Search for the cell housing the specified text and yield its [X, Y] center coordinate. 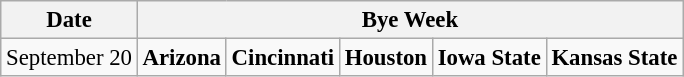
Date [69, 20]
Bye Week [410, 20]
September 20 [69, 58]
Iowa State [489, 58]
Cincinnati [282, 58]
Kansas State [614, 58]
Houston [386, 58]
Arizona [182, 58]
